Capture the cell that displays the provided text and extract its [X, Y] central coordinate. 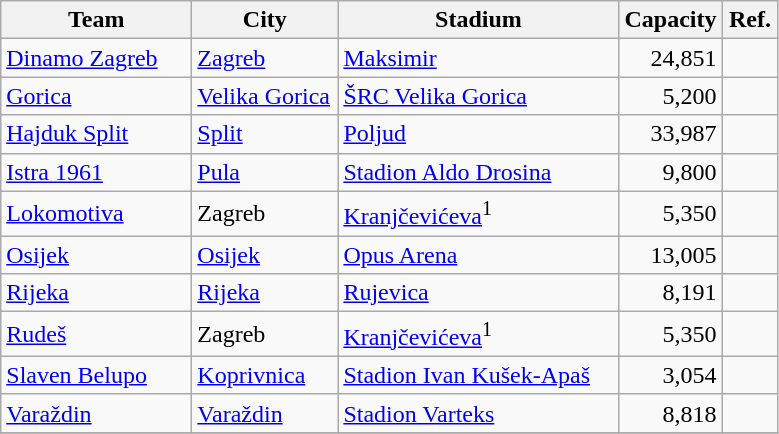
Stadion Aldo Drosina [478, 172]
33,987 [670, 134]
Team [96, 20]
Poljud [478, 134]
8,191 [670, 293]
13,005 [670, 255]
Slaven Belupo [96, 375]
Split [265, 134]
8,818 [670, 413]
City [265, 20]
Rudeš [96, 334]
9,800 [670, 172]
5,200 [670, 96]
Stadion Varteks [478, 413]
Stadion Ivan Kušek-Apaš [478, 375]
Capacity [670, 20]
Ref. [750, 20]
Istra 1961 [96, 172]
Rujevica [478, 293]
Dinamo Zagreb [96, 58]
24,851 [670, 58]
Pula [265, 172]
Lokomotiva [96, 214]
Stadium [478, 20]
Opus Arena [478, 255]
Koprivnica [265, 375]
Velika Gorica [265, 96]
ŠRC Velika Gorica [478, 96]
Maksimir [478, 58]
Hajduk Split [96, 134]
3,054 [670, 375]
Gorica [96, 96]
